Pinpoint the cell where the given text exists, returning its (x, y) midpoint coordinate. 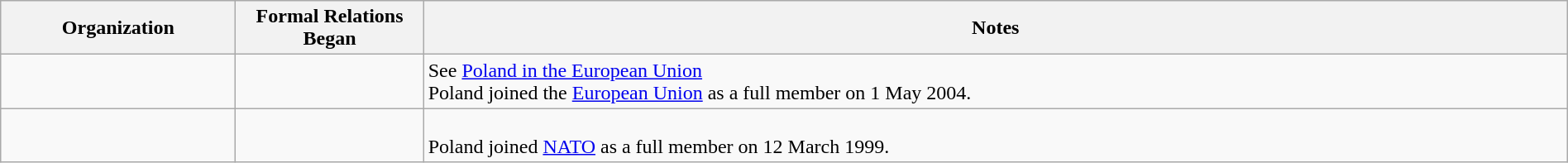
Poland joined NATO as a full member on 12 March 1999. (996, 136)
Notes (996, 28)
See Poland in the European UnionPoland joined the European Union as a full member on 1 May 2004. (996, 81)
Formal Relations Began (329, 28)
Organization (118, 28)
